Determine the (X, Y) coordinate at the center of the cell enclosing the given text.  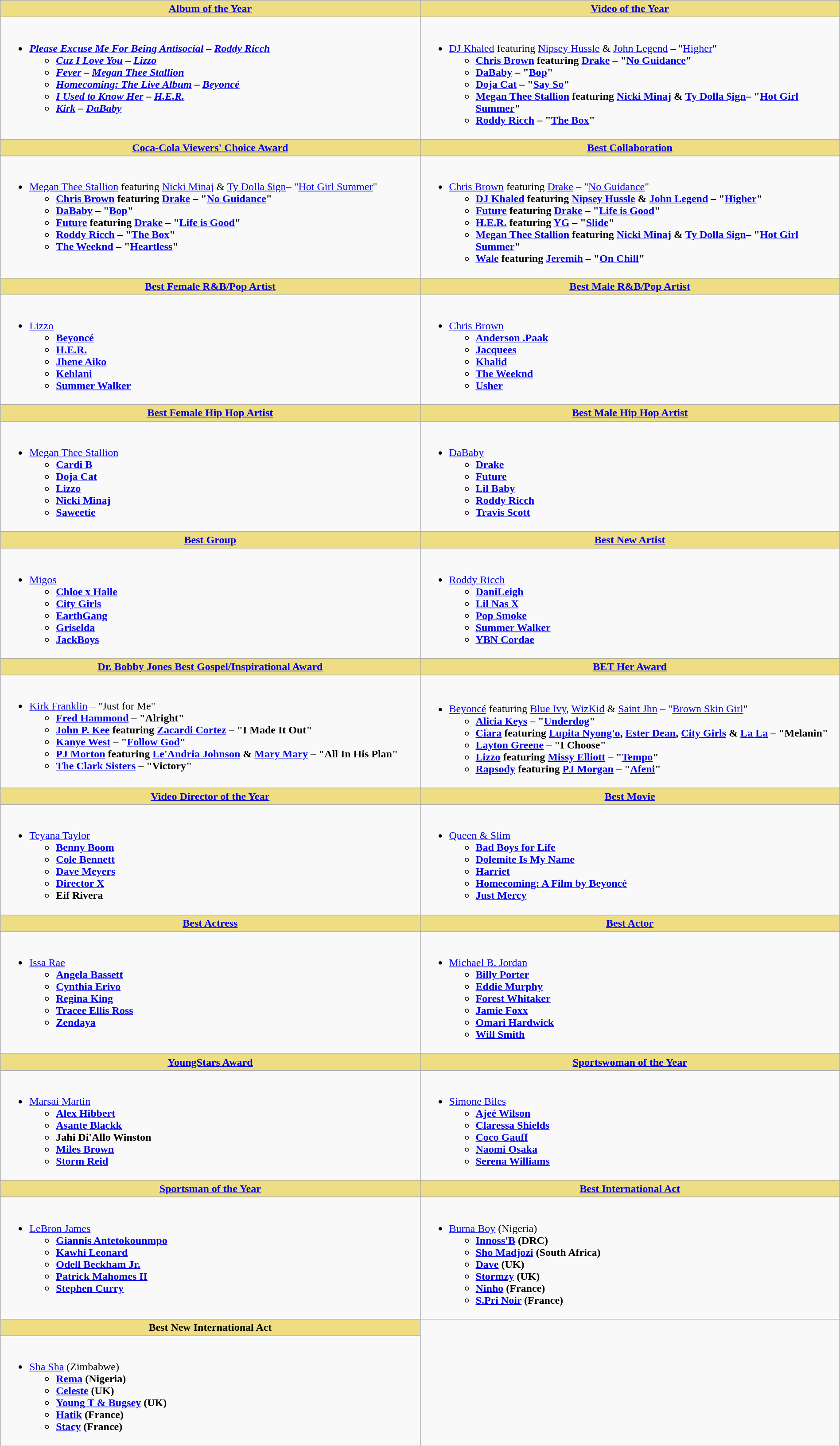
Megan Thee StallionCardi BDoja CatLizzoNicki MinajSaweetie (210, 476)
LeBron JamesGiannis AntetokounmpoKawhi LeonardOdell Beckham Jr.Patrick Mahomes IIStephen Curry (210, 1258)
Coca-Cola Viewers' Choice Award (210, 148)
Best Group (210, 540)
DaBabyDrakeFutureLil BabyRoddy RicchTravis Scott (630, 476)
Best Movie (630, 796)
Michael B. JordanBilly PorterEddie MurphyForest WhitakerJamie FoxxOmari HardwickWill Smith (630, 993)
Album of the Year (210, 9)
Chris BrownAnderson .PaakJacqueesKhalidThe WeekndUsher (630, 350)
Best Male R&B/Pop Artist (630, 286)
LizzoBeyoncéH.E.R.Jhene AikoKehlaniSummer Walker (210, 350)
Sha Sha (Zimbabwe)Rema (Nigeria)Celeste (UK)Young T & Bugsey (UK)Hatik (France)Stacy (France) (210, 1391)
Dr. Bobby Jones Best Gospel/Inspirational Award (210, 666)
Best Actress (210, 923)
Best Male Hip Hop Artist (630, 413)
Marsai MartinAlex HibbertAsante BlackkJahi Di'Allo WinstonMiles BrownStorm Reid (210, 1125)
YoungStars Award (210, 1062)
BET Her Award (630, 666)
Sportswoman of the Year (630, 1062)
Best Female R&B/Pop Artist (210, 286)
Video Director of the Year (210, 796)
Best International Act (630, 1189)
Queen & SlimBad Boys for LifeDolemite Is My NameHarrietHomecoming: A Film by BeyoncéJust Mercy (630, 860)
Best New Artist (630, 540)
Teyana TaylorBenny BoomCole BennettDave MeyersDirector XEif Rivera (210, 860)
Burna Boy (Nigeria)Innoss'B (DRC)Sho Madjozi (South Africa)Dave (UK)Stormzy (UK)Ninho (France)S.Pri Noir (France) (630, 1258)
Best Actor (630, 923)
MigosChloe x HalleCity GirlsEarthGangGriseldaJackBoys (210, 603)
Best New International Act (210, 1327)
Issa RaeAngela BassettCynthia ErivoRegina KingTracee Ellis RossZendaya (210, 993)
Best Female Hip Hop Artist (210, 413)
Best Collaboration (630, 148)
Roddy RicchDaniLeighLil Nas XPop SmokeSummer WalkerYBN Cordae (630, 603)
Simone BilesAjeé WilsonClaressa ShieldsCoco GauffNaomi OsakaSerena Williams (630, 1125)
Video of the Year (630, 9)
Sportsman of the Year (210, 1189)
